Determine the [X, Y] coordinate at the center of the cell enclosing the given text.  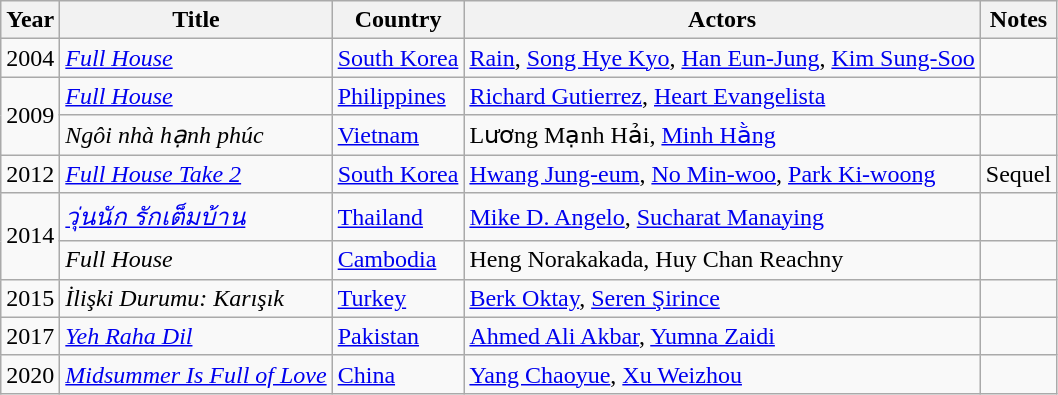
Full House Take 2 [196, 173]
Yang Chaoyue, Xu Weizhou [722, 374]
Yeh Raha Dil [196, 336]
Ngôi nhà hạnh phúc [196, 135]
Rain, Song Hye Kyo, Han Eun-Jung, Kim Sung-Soo [722, 58]
2004 [30, 58]
Richard Gutierrez, Heart Evangelista [722, 96]
Country [398, 20]
Thailand [398, 218]
Pakistan [398, 336]
Midsummer Is Full of Love [196, 374]
Sequel [1018, 173]
İlişki Durumu: Karışık [196, 298]
2015 [30, 298]
วุ่นนัก รักเต็มบ้าน [196, 218]
Philippines [398, 96]
2012 [30, 173]
Year [30, 20]
Lương Mạnh Hải, Minh Hằng [722, 135]
2020 [30, 374]
Hwang Jung-eum, No Min-woo, Park Ki-woong [722, 173]
China [398, 374]
Mike D. Angelo, Sucharat Manaying [722, 218]
Berk Oktay, Seren Şirince [722, 298]
2017 [30, 336]
Turkey [398, 298]
2014 [30, 236]
2009 [30, 116]
Heng Norakakada, Huy Chan Reachny [722, 260]
Actors [722, 20]
Title [196, 20]
Notes [1018, 20]
Cambodia [398, 260]
Vietnam [398, 135]
Ahmed Ali Akbar, Yumna Zaidi [722, 336]
